Capture the cell that displays the provided text and extract its (X, Y) central coordinate. 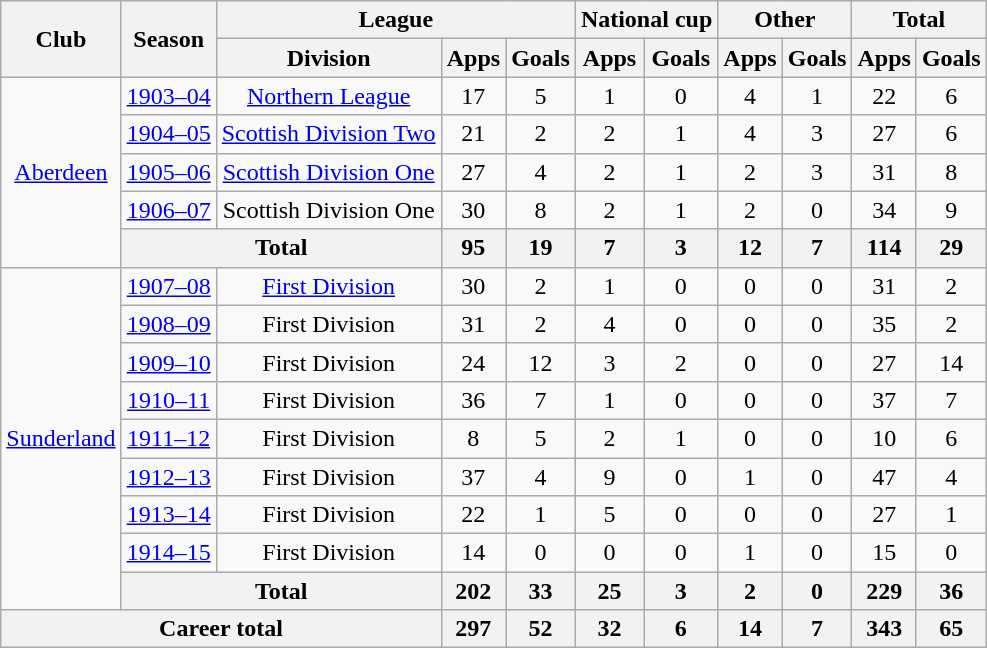
34 (884, 210)
15 (884, 553)
25 (609, 591)
19 (541, 248)
1908–09 (168, 324)
10 (884, 438)
Sunderland (61, 438)
32 (609, 629)
1903–04 (168, 96)
Aberdeen (61, 172)
Career total (221, 629)
Scottish Division Two (328, 134)
Club (61, 39)
Division (328, 58)
29 (951, 248)
35 (884, 324)
343 (884, 629)
1904–05 (168, 134)
Season (168, 39)
League (396, 20)
47 (884, 477)
Northern League (328, 96)
1909–10 (168, 362)
52 (541, 629)
Other (785, 20)
1906–07 (168, 210)
95 (473, 248)
114 (884, 248)
21 (473, 134)
17 (473, 96)
1911–12 (168, 438)
1913–14 (168, 515)
65 (951, 629)
1905–06 (168, 172)
1907–08 (168, 286)
24 (473, 362)
1914–15 (168, 553)
1910–11 (168, 400)
229 (884, 591)
33 (541, 591)
297 (473, 629)
202 (473, 591)
National cup (646, 20)
1912–13 (168, 477)
